Detect which cell encompasses the target text, then output its [X, Y] center coordinate. 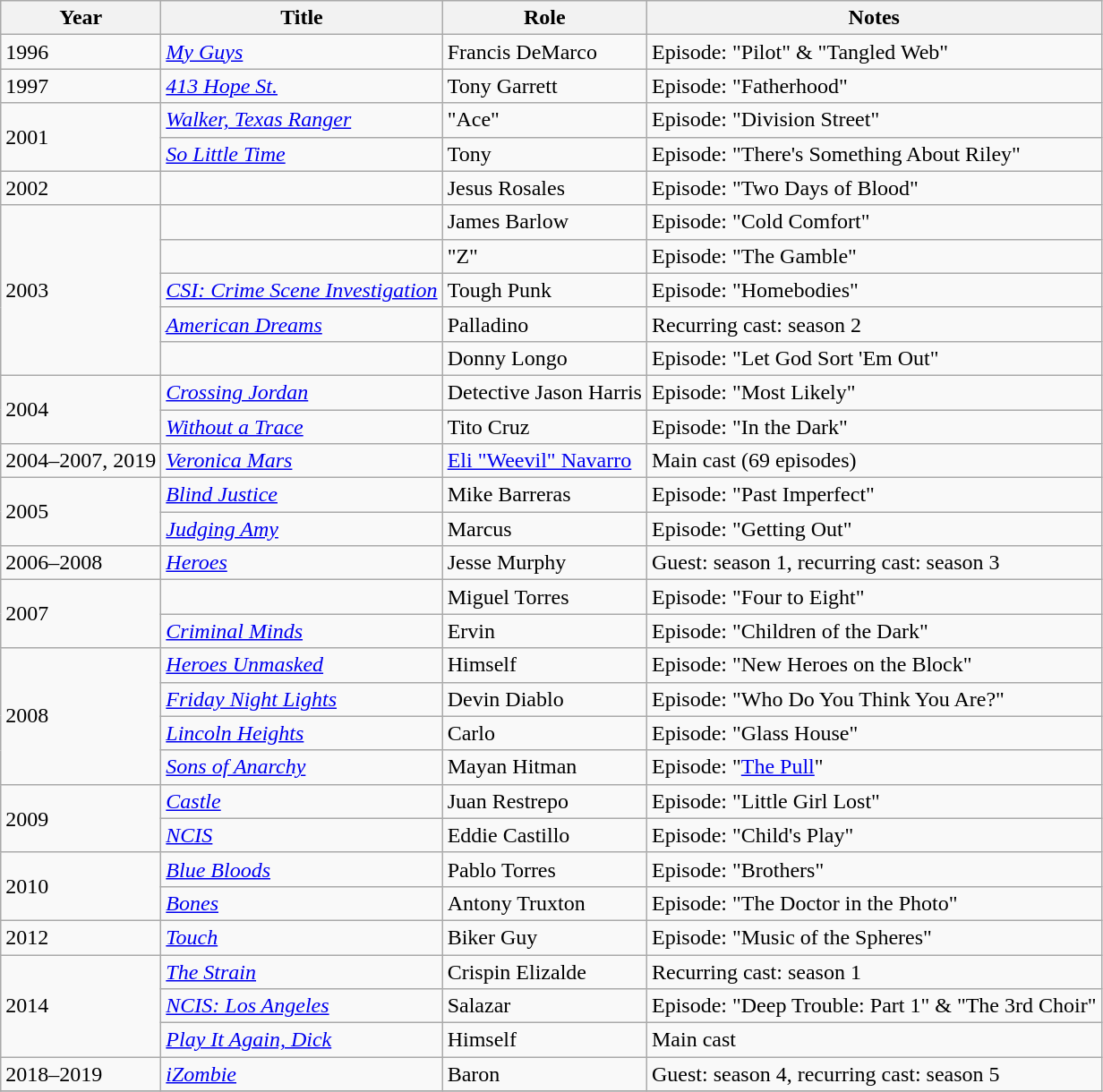
Tony [544, 154]
Baron [544, 1074]
2012 [81, 937]
Eli "Weevil" Navarro [544, 461]
NCIS: Los Angeles [302, 1006]
Role [544, 18]
Sons of Anarchy [302, 767]
2018–2019 [81, 1074]
1996 [81, 52]
Bones [302, 903]
Episode: "Deep Trouble: Part 1" & "The 3rd Choir" [874, 1006]
Main cast (69 episodes) [874, 461]
Episode: "Brothers" [874, 869]
Walker, Texas Ranger [302, 120]
Episode: "Division Street" [874, 120]
Episode: "Homebodies" [874, 290]
American Dreams [302, 324]
2008 [81, 716]
Without a Trace [302, 427]
Episode: "Past Imperfect" [874, 495]
Episode: "Child's Play" [874, 835]
Mike Barreras [544, 495]
Episode: "In the Dark" [874, 427]
Play It Again, Dick [302, 1040]
2006–2008 [81, 563]
2014 [81, 1005]
Jesus Rosales [544, 188]
1997 [81, 86]
Blind Justice [302, 495]
Heroes [302, 563]
Friday Night Lights [302, 699]
So Little Time [302, 154]
Antony Truxton [544, 903]
Episode: "Who Do You Think You Are?" [874, 699]
Blue Bloods [302, 869]
Episode: "The Gamble" [874, 256]
Main cast [874, 1040]
Detective Jason Harris [544, 392]
Episode: "Little Girl Lost" [874, 801]
Devin Diablo [544, 699]
Tito Cruz [544, 427]
2004–2007, 2019 [81, 461]
Donny Longo [544, 358]
Episode: "Getting Out" [874, 529]
2004 [81, 409]
Heroes Unmasked [302, 665]
2003 [81, 290]
Episode: "There's Something About Riley" [874, 154]
Carlo [544, 733]
Jesse Murphy [544, 563]
Palladino [544, 324]
Episode: "Most Likely" [874, 392]
Judging Amy [302, 529]
Tough Punk [544, 290]
2005 [81, 512]
Lincoln Heights [302, 733]
Marcus [544, 529]
Pablo Torres [544, 869]
Year [81, 18]
Biker Guy [544, 937]
Recurring cast: season 2 [874, 324]
Castle [302, 801]
2009 [81, 818]
Salazar [544, 1006]
Episode: "Let God Sort 'Em Out" [874, 358]
The Strain [302, 971]
Touch [302, 937]
Episode: "Four to Eight" [874, 597]
Episode: "Pilot" & "Tangled Web" [874, 52]
413 Hope St. [302, 86]
Crossing Jordan [302, 392]
Criminal Minds [302, 631]
Episode: "The Pull" [874, 767]
CSI: Crime Scene Investigation [302, 290]
NCIS [302, 835]
2001 [81, 137]
Episode: "Two Days of Blood" [874, 188]
My Guys [302, 52]
Episode: "The Doctor in the Photo" [874, 903]
Episode: "Glass House" [874, 733]
Ervin [544, 631]
Miguel Torres [544, 597]
2002 [81, 188]
iZombie [302, 1074]
Episode: "Cold Comfort" [874, 222]
"Z" [544, 256]
James Barlow [544, 222]
"Ace" [544, 120]
Title [302, 18]
Episode: "Music of the Spheres" [874, 937]
Notes [874, 18]
Episode: "Fatherhood" [874, 86]
Francis DeMarco [544, 52]
Guest: season 4, recurring cast: season 5 [874, 1074]
Episode: "Children of the Dark" [874, 631]
Episode: "New Heroes on the Block" [874, 665]
Mayan Hitman [544, 767]
Tony Garrett [544, 86]
2010 [81, 886]
Guest: season 1, recurring cast: season 3 [874, 563]
Veronica Mars [302, 461]
Recurring cast: season 1 [874, 971]
Juan Restrepo [544, 801]
2007 [81, 614]
Crispin Elizalde [544, 971]
Eddie Castillo [544, 835]
